Return [X, Y] of the center of cell containing provided text 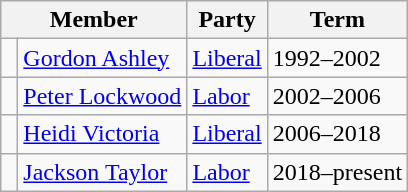
Peter Lockwood [102, 96]
2002–2006 [337, 96]
1992–2002 [337, 58]
Jackson Taylor [102, 172]
Heidi Victoria [102, 134]
Term [337, 20]
Party [227, 20]
Member [94, 20]
2006–2018 [337, 134]
Gordon Ashley [102, 58]
2018–present [337, 172]
